Scan for the cell matching the given text and deliver its (X, Y) coordinate at center. 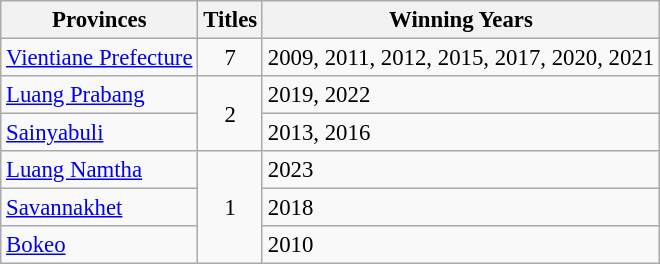
2018 (460, 208)
Luang Prabang (100, 95)
Winning Years (460, 20)
2009, 2011, 2012, 2015, 2017, 2020, 2021 (460, 58)
2019, 2022 (460, 95)
1 (230, 208)
2023 (460, 170)
2013, 2016 (460, 133)
2010 (460, 245)
Titles (230, 20)
Vientiane Prefecture (100, 58)
Provinces (100, 20)
Savannakhet (100, 208)
Luang Namtha (100, 170)
Sainyabuli (100, 133)
2 (230, 114)
Bokeo (100, 245)
7 (230, 58)
